For the text-containing cell, return its midpoint in (x, y) coordinate format. 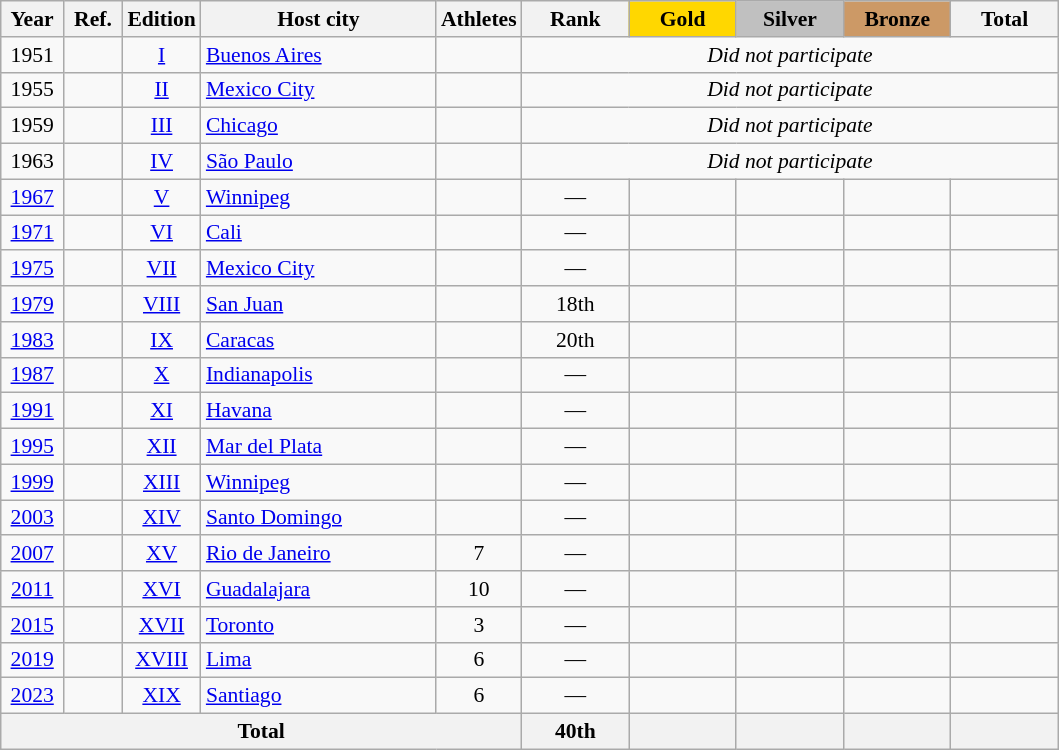
II (162, 90)
Chicago (318, 126)
40th (576, 732)
Indianapolis (318, 375)
XII (162, 447)
Buenos Aires (318, 55)
7 (479, 554)
Guadalajara (318, 589)
Year (32, 19)
10 (479, 589)
X (162, 375)
Ref. (94, 19)
1955 (32, 90)
18th (576, 304)
1951 (32, 55)
1995 (32, 447)
XIV (162, 518)
VII (162, 269)
Host city (318, 19)
XI (162, 411)
Silver (790, 19)
XVIII (162, 660)
III (162, 126)
3 (479, 625)
1971 (32, 233)
Bronze (898, 19)
XIII (162, 482)
IV (162, 162)
2007 (32, 554)
Rank (576, 19)
Santo Domingo (318, 518)
2019 (32, 660)
Havana (318, 411)
Edition (162, 19)
VI (162, 233)
1975 (32, 269)
20th (576, 340)
Toronto (318, 625)
Mar del Plata (318, 447)
Lima (318, 660)
Rio de Janeiro (318, 554)
1987 (32, 375)
XVI (162, 589)
São Paulo (318, 162)
2003 (32, 518)
1991 (32, 411)
2011 (32, 589)
I (162, 55)
1983 (32, 340)
1979 (32, 304)
IX (162, 340)
Caracas (318, 340)
1959 (32, 126)
VIII (162, 304)
2023 (32, 696)
1967 (32, 197)
V (162, 197)
Cali (318, 233)
San Juan (318, 304)
XV (162, 554)
1963 (32, 162)
XIX (162, 696)
Athletes (479, 19)
Gold (682, 19)
Santiago (318, 696)
XVII (162, 625)
1999 (32, 482)
2015 (32, 625)
